Find where the given text appears and provide that cell's center as [X, Y] coordinate. 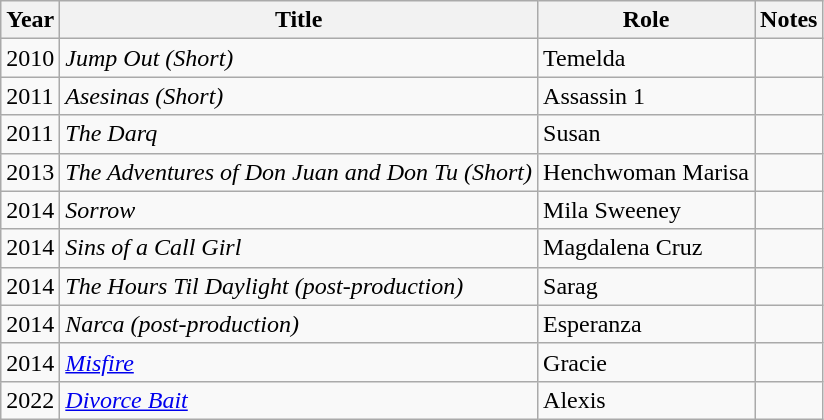
Role [646, 20]
The Hours Til Daylight (post-production) [299, 286]
Narca (post-production) [299, 324]
Sins of a Call Girl [299, 248]
Gracie [646, 362]
Esperanza [646, 324]
Magdalena Cruz [646, 248]
Alexis [646, 400]
Misfire [299, 362]
2022 [30, 400]
Susan [646, 134]
Asesinas (Short) [299, 96]
Notes [789, 20]
Assassin 1 [646, 96]
Sorrow [299, 210]
Year [30, 20]
Henchwoman Marisa [646, 172]
Sarag [646, 286]
Title [299, 20]
The Darq [299, 134]
Temelda [646, 58]
Mila Sweeney [646, 210]
2013 [30, 172]
The Adventures of Don Juan and Don Tu (Short) [299, 172]
Jump Out (Short) [299, 58]
Divorce Bait [299, 400]
2010 [30, 58]
